Detect which cell encompasses the target text, then output its (X, Y) center coordinate. 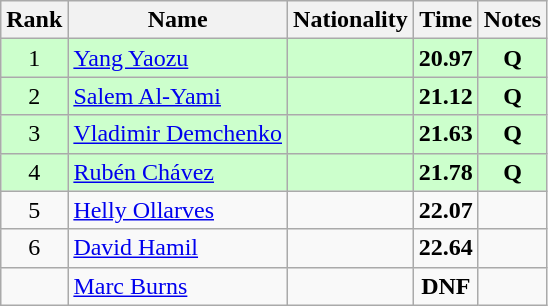
6 (34, 248)
Name (178, 20)
Time (446, 20)
Nationality (351, 20)
1 (34, 58)
Marc Burns (178, 286)
22.07 (446, 210)
21.12 (446, 96)
Rubén Chávez (178, 172)
20.97 (446, 58)
Rank (34, 20)
Yang Yaozu (178, 58)
22.64 (446, 248)
Helly Ollarves (178, 210)
2 (34, 96)
Notes (512, 20)
4 (34, 172)
David Hamil (178, 248)
Vladimir Demchenko (178, 134)
21.78 (446, 172)
Salem Al-Yami (178, 96)
21.63 (446, 134)
5 (34, 210)
3 (34, 134)
DNF (446, 286)
